Identify which cell holds the provided text, then report its (x, y) central coordinate. 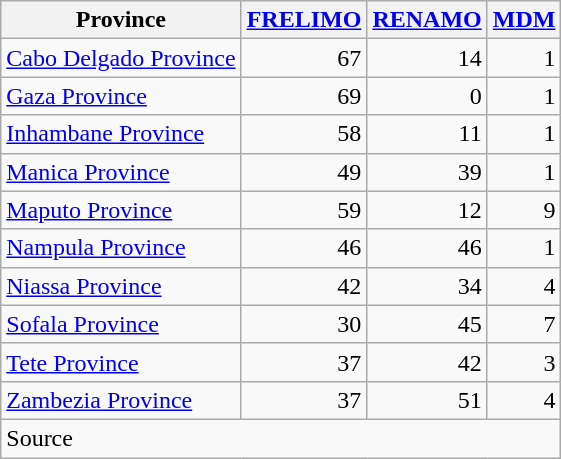
Province (121, 20)
39 (427, 172)
3 (524, 362)
7 (524, 324)
9 (524, 210)
Source (281, 438)
11 (427, 134)
Inhambane Province (121, 134)
69 (304, 96)
Tete Province (121, 362)
MDM (524, 20)
Zambezia Province (121, 400)
Sofala Province (121, 324)
12 (427, 210)
58 (304, 134)
0 (427, 96)
49 (304, 172)
45 (427, 324)
Manica Province (121, 172)
34 (427, 286)
Gaza Province (121, 96)
FRELIMO (304, 20)
RENAMO (427, 20)
Nampula Province (121, 248)
59 (304, 210)
14 (427, 58)
Niassa Province (121, 286)
Cabo Delgado Province (121, 58)
30 (304, 324)
51 (427, 400)
67 (304, 58)
Maputo Province (121, 210)
